Detect which cell encompasses the target text, then output its [x, y] center coordinate. 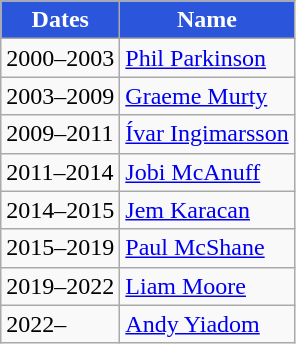
Jobi McAnuff [207, 172]
Graeme Murty [207, 96]
Jem Karacan [207, 210]
Ívar Ingimarsson [207, 134]
2019–2022 [60, 286]
Name [207, 20]
2000–2003 [60, 58]
Andy Yiadom [207, 324]
2015–2019 [60, 248]
2011–2014 [60, 172]
2009–2011 [60, 134]
Dates [60, 20]
2003–2009 [60, 96]
Paul McShane [207, 248]
2014–2015 [60, 210]
2022– [60, 324]
Phil Parkinson [207, 58]
Liam Moore [207, 286]
